Return the (X, Y) coordinate for the center point of the cell that contains the specified text.  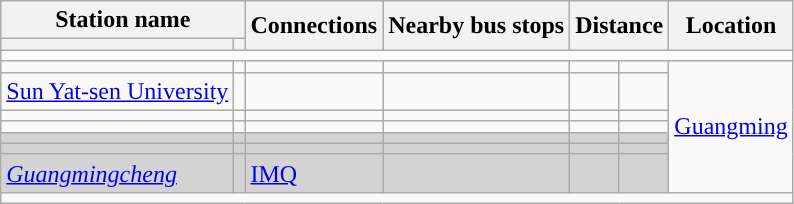
Guangmingcheng (118, 173)
Distance (620, 26)
Location (731, 26)
Station name (123, 20)
IMQ (314, 173)
Connections (314, 26)
Guangming (731, 126)
Sun Yat-sen University (118, 91)
Nearby bus stops (476, 26)
